Find where the given text appears and provide that cell's center as [X, Y] coordinate. 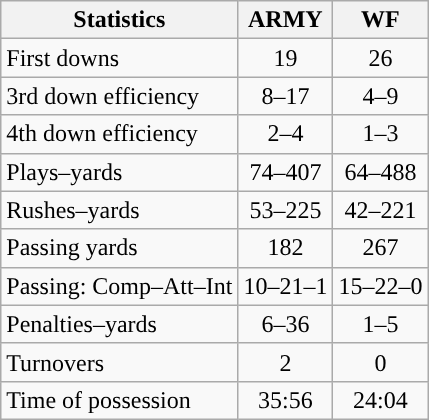
53–225 [286, 210]
Time of possession [120, 400]
4th down efficiency [120, 134]
ARMY [286, 20]
First downs [120, 58]
42–221 [380, 210]
WF [380, 20]
10–21–1 [286, 286]
1–3 [380, 134]
26 [380, 58]
64–488 [380, 172]
1–5 [380, 324]
74–407 [286, 172]
Penalties–yards [120, 324]
35:56 [286, 400]
6–36 [286, 324]
Rushes–yards [120, 210]
267 [380, 248]
Plays–yards [120, 172]
3rd down efficiency [120, 96]
Statistics [120, 20]
0 [380, 362]
8–17 [286, 96]
4–9 [380, 96]
24:04 [380, 400]
2 [286, 362]
Turnovers [120, 362]
2–4 [286, 134]
15–22–0 [380, 286]
19 [286, 58]
182 [286, 248]
Passing yards [120, 248]
Passing: Comp–Att–Int [120, 286]
